Capture the cell that displays the provided text and extract its [X, Y] central coordinate. 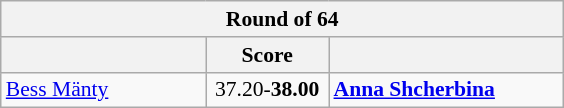
37.20-38.00 [268, 90]
Anna Shcherbina [446, 90]
Score [268, 55]
Round of 64 [282, 19]
Bess Mänty [104, 90]
